Find where the given text appears and provide that cell's center as (X, Y) coordinate. 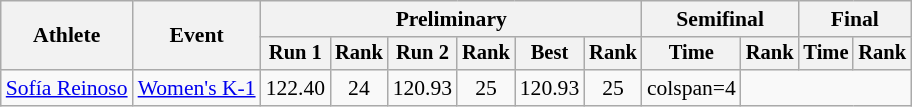
122.40 (296, 88)
Preliminary (452, 19)
Run 1 (296, 54)
Run 2 (422, 54)
Sofía Reinoso (67, 88)
colspan=4 (692, 88)
Final (854, 19)
24 (359, 88)
Event (197, 36)
Women's K-1 (197, 88)
Best (550, 54)
Semifinal (720, 19)
Athlete (67, 36)
